Locate the cell with the specified text and output its (x, y) center coordinate. 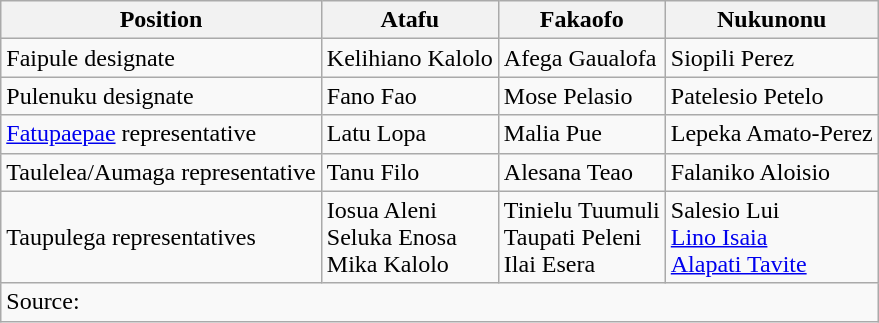
Salesio LuiLino IsaiaAlapati Tavite (772, 237)
Lepeka Amato-Perez (772, 134)
Taulelea/Aumaga representative (162, 172)
Latu Lopa (410, 134)
Mose Pelasio (582, 96)
Falaniko Aloisio (772, 172)
Nukunonu (772, 20)
Tinielu TuumuliTaupati PeleniIlai Esera (582, 237)
Siopili Perez (772, 58)
Fano Fao (410, 96)
Patelesio Petelo (772, 96)
Source: (440, 302)
Faipule designate (162, 58)
Pulenuku designate (162, 96)
Taupulega representatives (162, 237)
Position (162, 20)
Tanu Filo (410, 172)
Iosua AleniSeluka EnosaMika Kalolo (410, 237)
Fakaofo (582, 20)
Kelihiano Kalolo (410, 58)
Afega Gaualofa (582, 58)
Fatupaepae representative (162, 134)
Atafu (410, 20)
Alesana Teao (582, 172)
Malia Pue (582, 134)
